Scan for the cell matching the given text and deliver its [X, Y] coordinate at center. 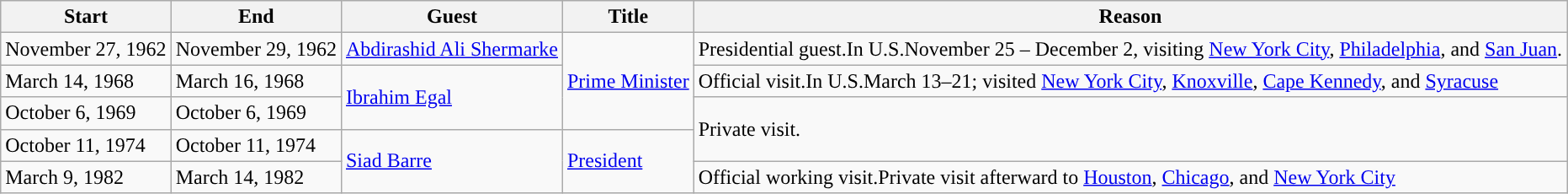
Reason [1129, 17]
March 14, 1968 [86, 81]
Siad Barre [451, 161]
Prime Minister [628, 81]
Ibrahim Egal [451, 97]
Start [86, 17]
Guest [451, 17]
November 27, 1962 [86, 49]
Presidential guest.In U.S.November 25 – December 2, visiting New York City, Philadelphia, and San Juan. [1129, 49]
Title [628, 17]
Abdirashid Ali Shermarke [451, 49]
Private visit. [1129, 129]
End [256, 17]
Official working visit.Private visit afterward to Houston, Chicago, and New York City [1129, 177]
November 29, 1962 [256, 49]
March 14, 1982 [256, 177]
Official visit.In U.S.March 13–21; visited New York City, Knoxville, Cape Kennedy, and Syracuse [1129, 81]
President [628, 161]
March 16, 1968 [256, 81]
March 9, 1982 [86, 177]
